Output the [x, y] coordinate of the center of the cell containing the given text.  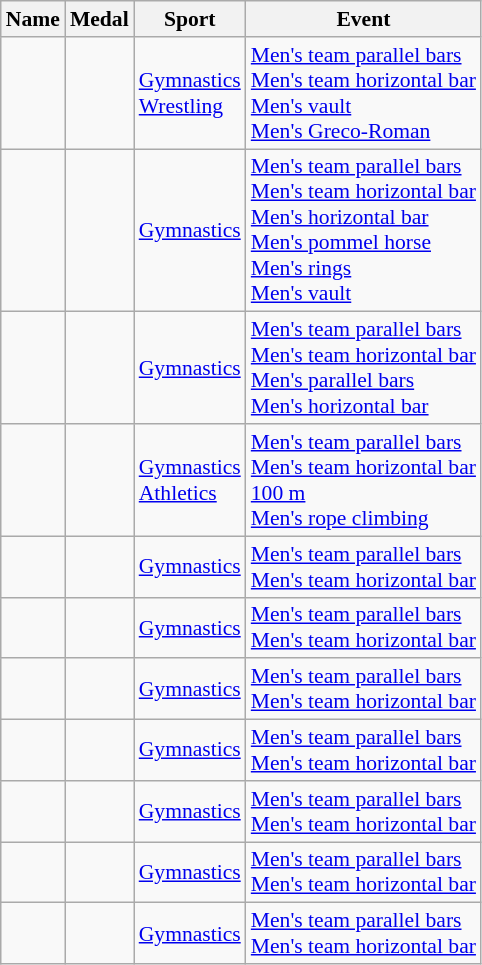
Men's team parallel barsMen's team horizontal barMen's horizontal barMen's pommel horseMen's ringsMen's vault [364, 230]
GymnasticsWrestling [190, 93]
Men's team parallel barsMen's team horizontal barMen's parallel barsMen's horizontal bar [364, 368]
Medal [100, 19]
Men's team parallel barsMen's team horizontal barMen's vaultMen's Greco-Roman [364, 93]
Sport [190, 19]
Name [33, 19]
Men's team parallel barsMen's team horizontal bar100 mMen's rope climbing [364, 480]
Event [364, 19]
GymnasticsAthletics [190, 480]
